Return the [x, y] coordinate for the center point of the cell that contains the specified text.  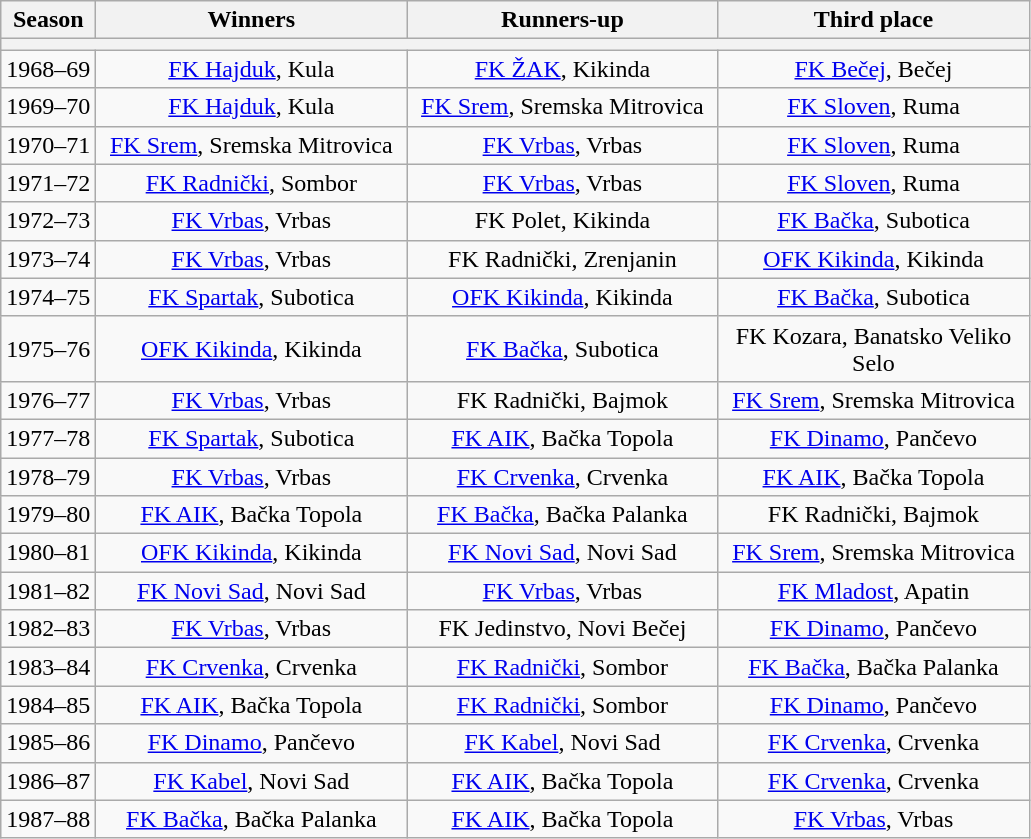
1981–82 [48, 591]
1978–79 [48, 477]
1973–74 [48, 259]
1986–87 [48, 781]
1971–72 [48, 183]
FK Radnički, Zrenjanin [562, 259]
FK Bečej, Bečej [874, 69]
1979–80 [48, 515]
Runners-up [562, 20]
1980–81 [48, 553]
1982–83 [48, 629]
1976–77 [48, 400]
1972–73 [48, 221]
1977–78 [48, 438]
Season [48, 20]
Third place [874, 20]
Winners [252, 20]
1987–88 [48, 819]
FK Mladost, Apatin [874, 591]
1983–84 [48, 667]
1974–75 [48, 297]
1975–76 [48, 348]
FK Jedinstvo, Novi Bečej [562, 629]
1970–71 [48, 145]
1968–69 [48, 69]
FK Kozara, Banatsko Veliko Selo [874, 348]
1985–86 [48, 743]
1969–70 [48, 107]
FK ŽAK, Kikinda [562, 69]
FK Polet, Kikinda [562, 221]
1984–85 [48, 705]
